From the cell containing the given text, extract its center point as (x, y) coordinate. 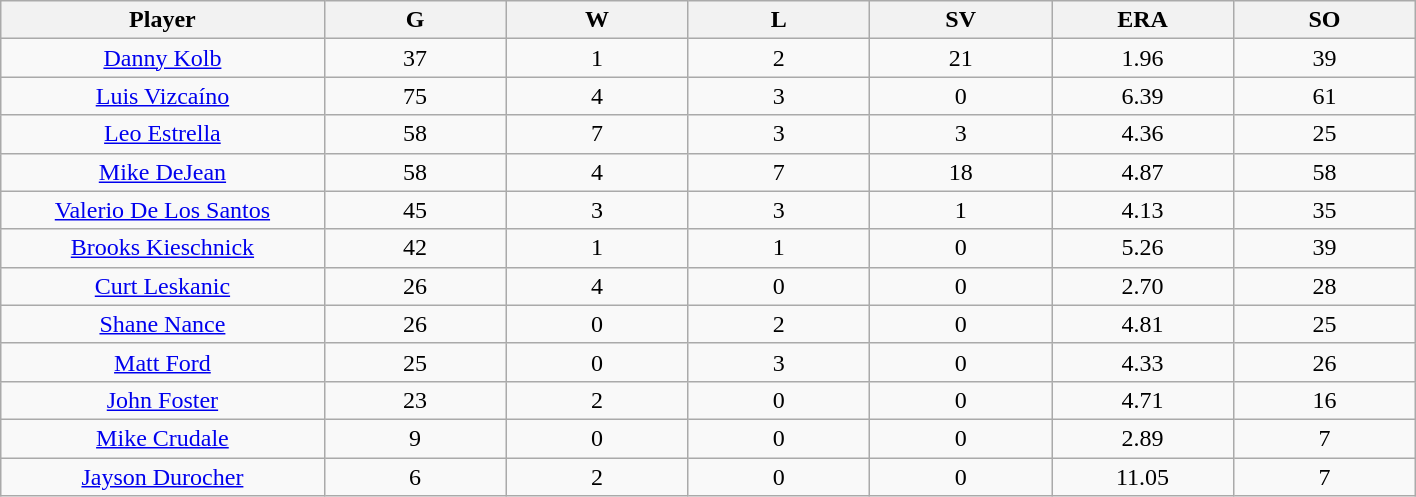
6.39 (1143, 96)
21 (961, 58)
ERA (1143, 20)
2.70 (1143, 286)
18 (961, 172)
4.81 (1143, 324)
75 (415, 96)
16 (1324, 400)
4.36 (1143, 134)
John Foster (162, 400)
1.96 (1143, 58)
28 (1324, 286)
11.05 (1143, 477)
Luis Vizcaíno (162, 96)
4.13 (1143, 210)
G (415, 20)
4.33 (1143, 362)
Player (162, 20)
Brooks Kieschnick (162, 248)
45 (415, 210)
35 (1324, 210)
SV (961, 20)
4.71 (1143, 400)
W (597, 20)
Mike Crudale (162, 438)
Danny Kolb (162, 58)
4.87 (1143, 172)
37 (415, 58)
42 (415, 248)
L (779, 20)
Curt Leskanic (162, 286)
9 (415, 438)
Mike DeJean (162, 172)
6 (415, 477)
Valerio De Los Santos (162, 210)
23 (415, 400)
5.26 (1143, 248)
61 (1324, 96)
SO (1324, 20)
Matt Ford (162, 362)
Shane Nance (162, 324)
2.89 (1143, 438)
Leo Estrella (162, 134)
Jayson Durocher (162, 477)
